Return the (x, y) coordinate for the center point of the cell that contains the specified text.  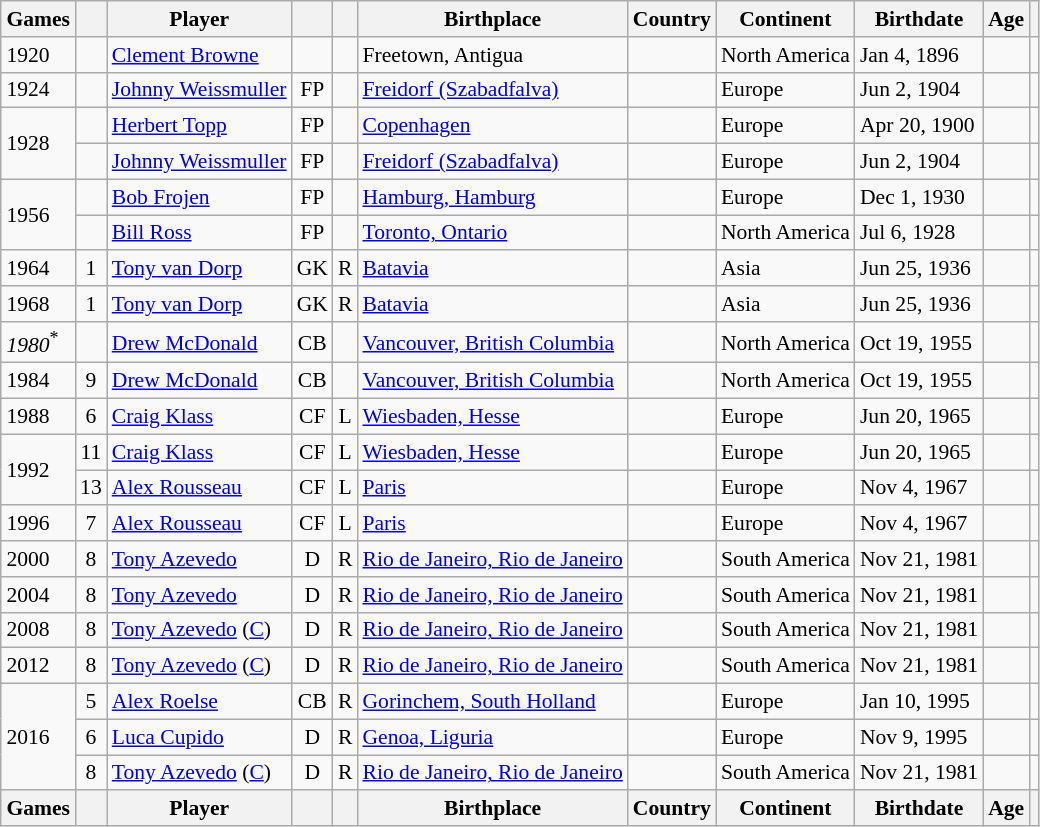
11 (91, 452)
Bill Ross (200, 233)
13 (91, 488)
Freetown, Antigua (492, 55)
1956 (38, 214)
Jul 6, 1928 (919, 233)
Jan 10, 1995 (919, 702)
Hamburg, Hamburg (492, 197)
2004 (38, 595)
1980* (38, 342)
1988 (38, 417)
Bob Frojen (200, 197)
Jan 4, 1896 (919, 55)
Copenhagen (492, 126)
1928 (38, 144)
1996 (38, 524)
Nov 9, 1995 (919, 737)
7 (91, 524)
2000 (38, 559)
Apr 20, 1900 (919, 126)
2016 (38, 738)
1924 (38, 90)
Clement Browne (200, 55)
Toronto, Ontario (492, 233)
Herbert Topp (200, 126)
1992 (38, 470)
1920 (38, 55)
9 (91, 381)
Dec 1, 1930 (919, 197)
1968 (38, 304)
Alex Roelse (200, 702)
Luca Cupido (200, 737)
5 (91, 702)
2008 (38, 630)
2012 (38, 666)
Gorinchem, South Holland (492, 702)
1984 (38, 381)
Genoa, Liguria (492, 737)
1964 (38, 269)
